Return [X, Y] of the center of cell containing provided text 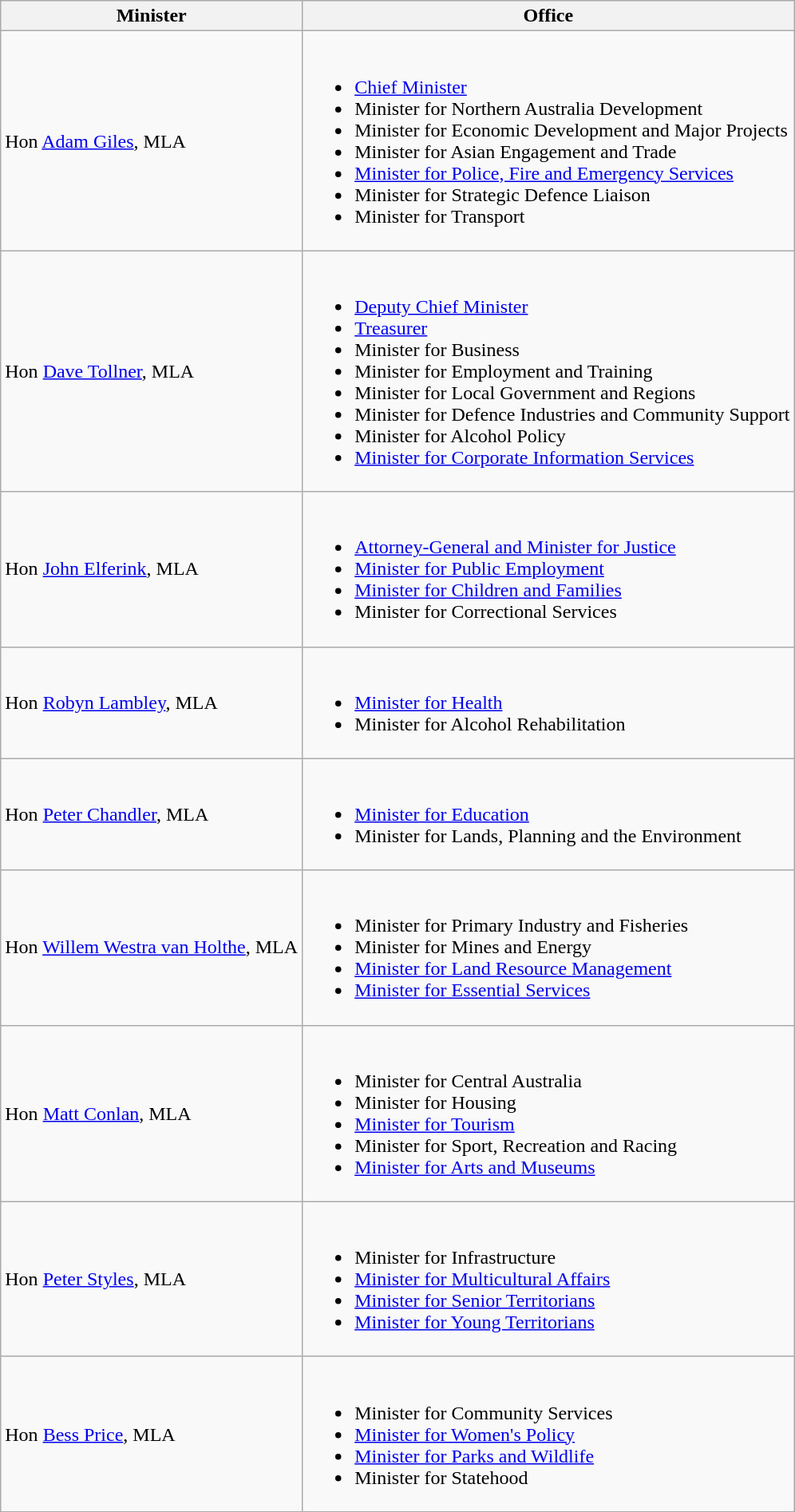
Hon Dave Tollner, MLA [152, 371]
Hon Peter Styles, MLA [152, 1279]
Minister for InfrastructureMinister for Multicultural AffairsMinister for Senior TerritoriansMinister for Young Territorians [548, 1279]
Minister for Primary Industry and FisheriesMinister for Mines and EnergyMinister for Land Resource ManagementMinister for Essential Services [548, 948]
Minister for EducationMinister for Lands, Planning and the Environment [548, 814]
Minister [152, 16]
Hon Willem Westra van Holthe, MLA [152, 948]
Hon Adam Giles, MLA [152, 141]
Minister for HealthMinister for Alcohol Rehabilitation [548, 703]
Hon Bess Price, MLA [152, 1434]
Minister for Community ServicesMinister for Women's PolicyMinister for Parks and WildlifeMinister for Statehood [548, 1434]
Office [548, 16]
Hon Peter Chandler, MLA [152, 814]
Hon Robyn Lambley, MLA [152, 703]
Attorney-General and Minister for JusticeMinister for Public EmploymentMinister for Children and FamiliesMinister for Correctional Services [548, 569]
Minister for Central AustraliaMinister for HousingMinister for TourismMinister for Sport, Recreation and RacingMinister for Arts and Museums [548, 1113]
Hon John Elferink, MLA [152, 569]
Hon Matt Conlan, MLA [152, 1113]
